Scan for the cell matching the given text and deliver its [X, Y] coordinate at center. 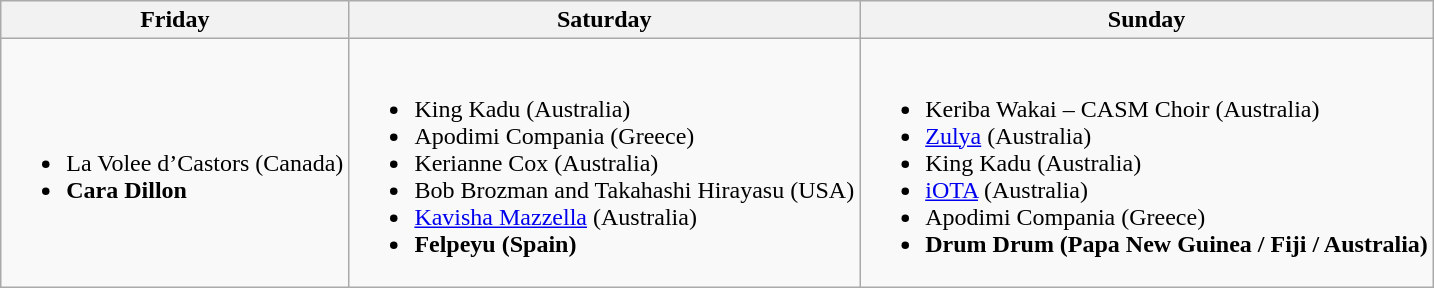
La Volee d’Castors (Canada)Cara Dillon [175, 163]
Saturday [604, 20]
Friday [175, 20]
Sunday [1147, 20]
